Find where the given text appears and provide that cell's center as (X, Y) coordinate. 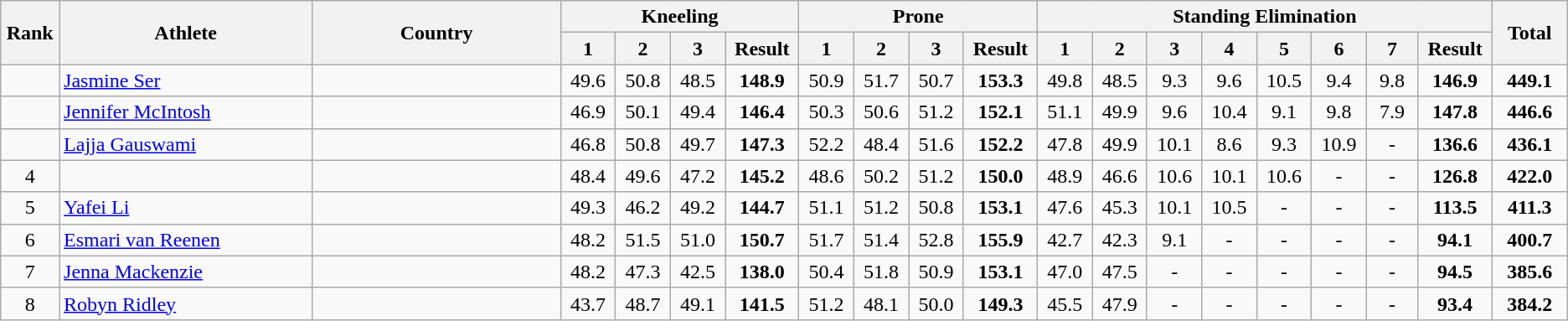
113.5 (1455, 208)
50.7 (936, 80)
146.4 (762, 112)
411.3 (1529, 208)
384.2 (1529, 303)
Esmari van Reenen (186, 240)
149.3 (1000, 303)
144.7 (762, 208)
51.0 (697, 240)
50.4 (826, 272)
141.5 (762, 303)
Yafei Li (186, 208)
150.7 (762, 240)
93.4 (1455, 303)
94.5 (1455, 272)
49.4 (697, 112)
Jenna Mackenzie (186, 272)
48.6 (826, 176)
10.4 (1230, 112)
153.3 (1000, 80)
Prone (918, 17)
50.2 (881, 176)
47.6 (1064, 208)
8.6 (1230, 144)
126.8 (1455, 176)
150.0 (1000, 176)
49.1 (697, 303)
48.7 (643, 303)
51.8 (881, 272)
51.6 (936, 144)
49.3 (588, 208)
49.7 (697, 144)
49.8 (1064, 80)
446.6 (1529, 112)
148.9 (762, 80)
48.1 (881, 303)
51.5 (643, 240)
45.3 (1119, 208)
9.4 (1338, 80)
51.4 (881, 240)
48.9 (1064, 176)
400.7 (1529, 240)
385.6 (1529, 272)
Jasmine Ser (186, 80)
94.1 (1455, 240)
146.9 (1455, 80)
46.2 (643, 208)
10.9 (1338, 144)
43.7 (588, 303)
50.3 (826, 112)
45.5 (1064, 303)
52.8 (936, 240)
47.2 (697, 176)
138.0 (762, 272)
42.3 (1119, 240)
47.9 (1119, 303)
152.1 (1000, 112)
8 (30, 303)
Jennifer McIntosh (186, 112)
449.1 (1529, 80)
155.9 (1000, 240)
Rank (30, 33)
Robyn Ridley (186, 303)
136.6 (1455, 144)
42.7 (1064, 240)
47.0 (1064, 272)
147.3 (762, 144)
7.9 (1392, 112)
49.2 (697, 208)
Country (436, 33)
Kneeling (680, 17)
46.8 (588, 144)
47.5 (1119, 272)
Standing Elimination (1265, 17)
147.8 (1455, 112)
Lajja Gauswami (186, 144)
46.9 (588, 112)
422.0 (1529, 176)
52.2 (826, 144)
50.1 (643, 112)
46.6 (1119, 176)
145.2 (762, 176)
42.5 (697, 272)
152.2 (1000, 144)
Total (1529, 33)
50.0 (936, 303)
Athlete (186, 33)
47.3 (643, 272)
436.1 (1529, 144)
47.8 (1064, 144)
50.6 (881, 112)
